Locate the cell with the specified text and output its [X, Y] center coordinate. 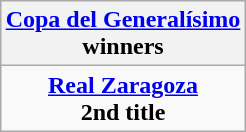
Real Zaragoza2nd title [123, 98]
Copa del Generalísimowinners [123, 34]
